Provide the [X, Y] coordinate of the cell's center where the given text is located.  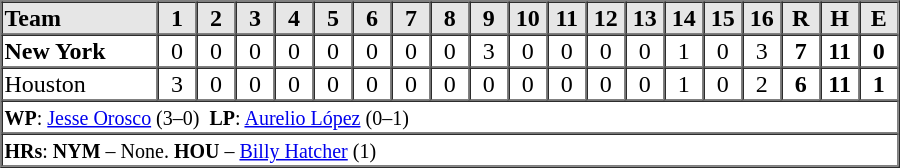
Team [80, 18]
New York [80, 50]
R [800, 18]
13 [644, 18]
9 [488, 18]
16 [762, 18]
14 [684, 18]
10 [528, 18]
4 [294, 18]
8 [450, 18]
5 [332, 18]
WP: Jesse Orosco (3–0) LP: Aurelio López (0–1) [450, 116]
HRs: NYM – None. HOU – Billy Hatcher (1) [450, 150]
Houston [80, 84]
E [878, 18]
15 [722, 18]
H [840, 18]
12 [606, 18]
